Identify which cell holds the provided text, then report its (X, Y) central coordinate. 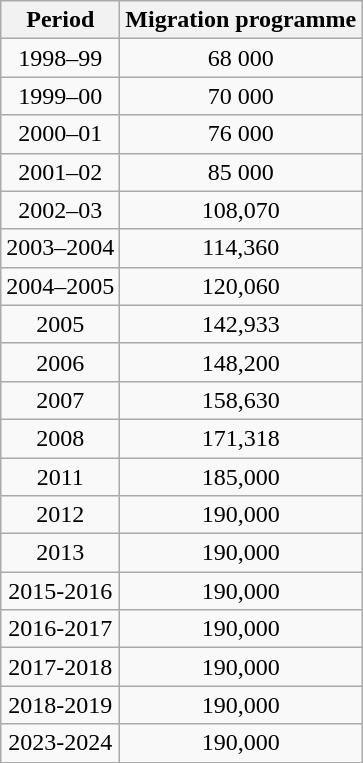
158,630 (241, 400)
148,200 (241, 362)
2006 (60, 362)
108,070 (241, 210)
Migration programme (241, 20)
2015-2016 (60, 591)
76 000 (241, 134)
2018-2019 (60, 705)
2004–2005 (60, 286)
2000–01 (60, 134)
2016-2017 (60, 629)
1999–00 (60, 96)
185,000 (241, 477)
171,318 (241, 438)
114,360 (241, 248)
2023-2024 (60, 743)
2003–2004 (60, 248)
2002–03 (60, 210)
2008 (60, 438)
2007 (60, 400)
1998–99 (60, 58)
2005 (60, 324)
2012 (60, 515)
2001–02 (60, 172)
68 000 (241, 58)
2011 (60, 477)
120,060 (241, 286)
142,933 (241, 324)
2017-2018 (60, 667)
70 000 (241, 96)
2013 (60, 553)
Period (60, 20)
85 000 (241, 172)
